Detect which cell encompasses the target text, then output its (X, Y) center coordinate. 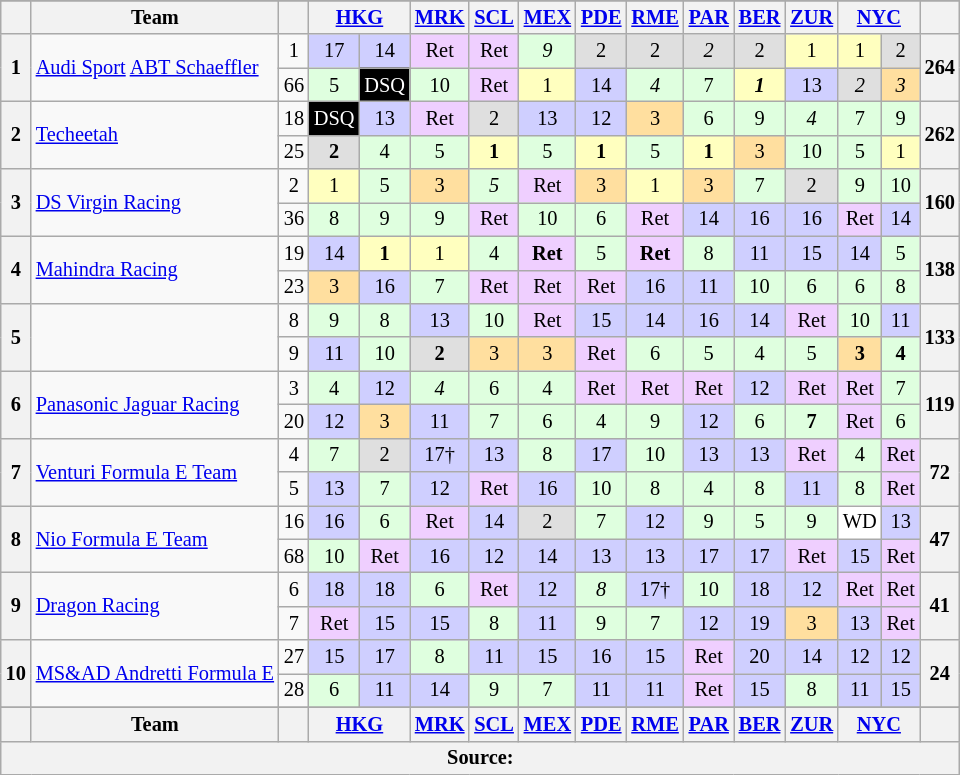
66 (294, 85)
WD (860, 522)
138 (940, 270)
24 (940, 674)
Techeetah (155, 134)
68 (294, 556)
DS Virgin Racing (155, 202)
36 (294, 219)
Dragon Racing (155, 606)
28 (294, 690)
23 (294, 287)
72 (940, 472)
160 (940, 202)
47 (940, 538)
Venturi Formula E Team (155, 472)
Nio Formula E Team (155, 538)
41 (940, 606)
MS&AD Andretti Formula E (155, 674)
25 (294, 152)
27 (294, 657)
Source: (480, 758)
133 (940, 336)
Panasonic Jaguar Racing (155, 404)
Audi Sport ABT Schaeffler (155, 68)
264 (940, 68)
Mahindra Racing (155, 270)
119 (940, 404)
262 (940, 134)
